From the cell containing the given text, extract its center point as [X, Y] coordinate. 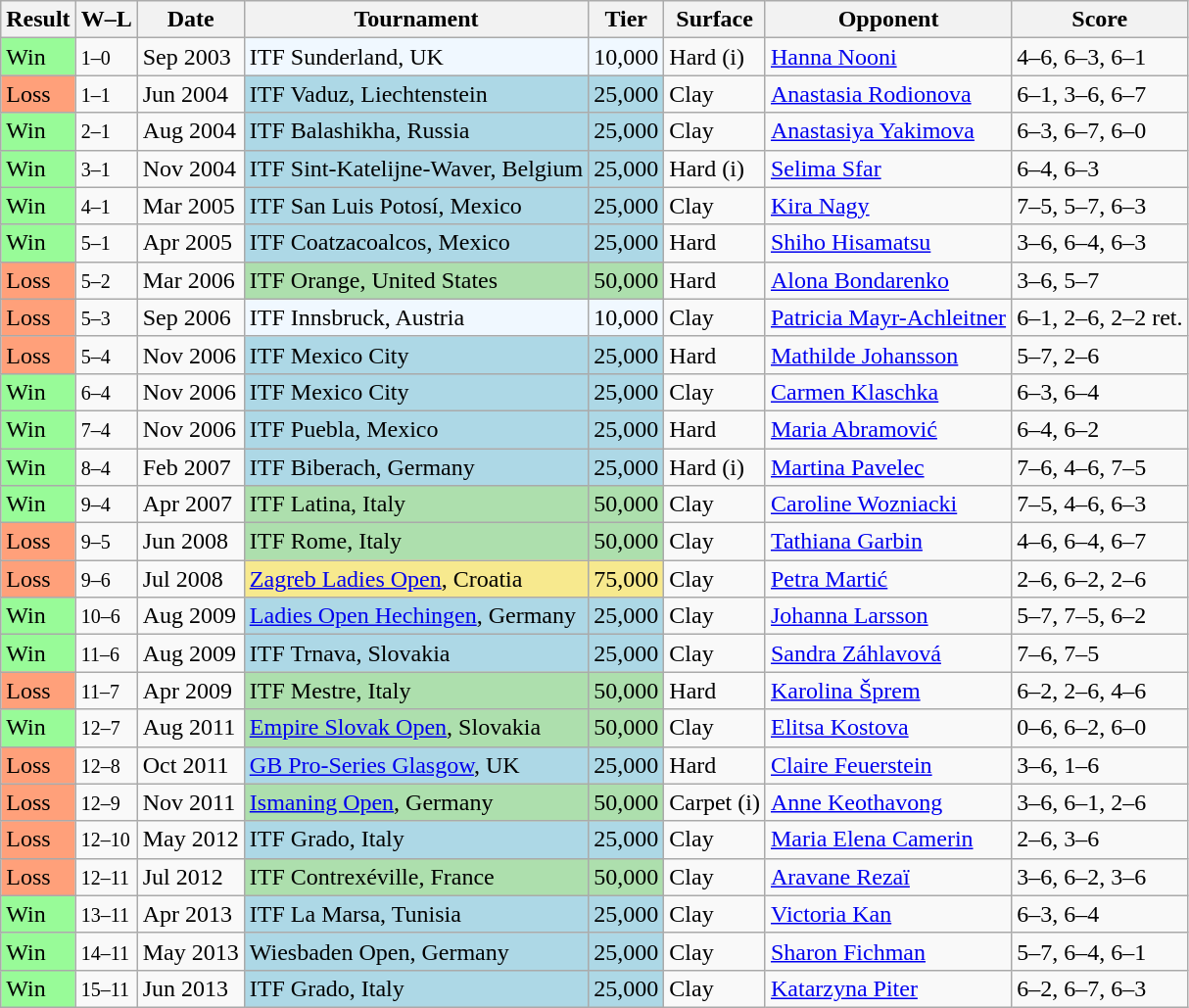
Ladies Open Hechingen, Germany [415, 616]
Date [190, 20]
75,000 [627, 579]
5–7, 2–6 [1100, 355]
Wiesbaden Open, Germany [415, 951]
5–2 [106, 280]
Katarzyna Piter [887, 988]
4–6, 6–3, 6–1 [1100, 57]
Jun 2004 [190, 94]
Maria Abramović [887, 429]
ITF Sint-Katelijne-Waver, Belgium [415, 168]
3–1 [106, 168]
Surface [715, 20]
Sandra Záhlavová [887, 653]
Carmen Klaschka [887, 392]
5–4 [106, 355]
5–7, 6–4, 6–1 [1100, 951]
Anne Keothavong [887, 802]
12–10 [106, 840]
11–7 [106, 691]
Selima Sfar [887, 168]
GB Pro-Series Glasgow, UK [415, 765]
Maria Elena Camerin [887, 840]
Patricia Mayr-Achleitner [887, 317]
Mar 2006 [190, 280]
ITF Contrexéville, France [415, 877]
Mathilde Johansson [887, 355]
7–6, 4–6, 7–5 [1100, 467]
ITF Orange, United States [415, 280]
Oct 2011 [190, 765]
ITF Puebla, Mexico [415, 429]
ITF Latina, Italy [415, 504]
Petra Martić [887, 579]
4–1 [106, 206]
6–1, 2–6, 2–2 ret. [1100, 317]
7–5, 5–7, 6–3 [1100, 206]
Apr 2013 [190, 914]
Tier [627, 20]
Score [1100, 20]
ITF Balashikha, Russia [415, 131]
Shiho Hisamatsu [887, 243]
Hanna Nooni [887, 57]
12–11 [106, 877]
Kira Nagy [887, 206]
5–1 [106, 243]
6–4, 6–2 [1100, 429]
Victoria Kan [887, 914]
6–3, 6–7, 6–0 [1100, 131]
5–7, 7–5, 6–2 [1100, 616]
12–7 [106, 728]
Result [38, 20]
Jul 2008 [190, 579]
Johanna Larsson [887, 616]
12–8 [106, 765]
6–4, 6–3 [1100, 168]
3–6, 6–2, 3–6 [1100, 877]
Zagreb Ladies Open, Croatia [415, 579]
ITF La Marsa, Tunisia [415, 914]
Apr 2005 [190, 243]
7–5, 4–6, 6–3 [1100, 504]
12–9 [106, 802]
Claire Feuerstein [887, 765]
Jun 2013 [190, 988]
2–6, 3–6 [1100, 840]
Martina Pavelec [887, 467]
1–0 [106, 57]
13–11 [106, 914]
Caroline Wozniacki [887, 504]
11–6 [106, 653]
3–6, 6–1, 2–6 [1100, 802]
1–1 [106, 94]
6–1, 3–6, 6–7 [1100, 94]
Sep 2003 [190, 57]
0–6, 6–2, 6–0 [1100, 728]
6–2, 2–6, 4–6 [1100, 691]
Ismaning Open, Germany [415, 802]
May 2013 [190, 951]
3–6, 5–7 [1100, 280]
ITF Vaduz, Liechtenstein [415, 94]
Opponent [887, 20]
7–6, 7–5 [1100, 653]
ITF Trnava, Slovakia [415, 653]
Elitsa Kostova [887, 728]
Mar 2005 [190, 206]
15–11 [106, 988]
10–6 [106, 616]
ITF Coatzacoalcos, Mexico [415, 243]
May 2012 [190, 840]
Aug 2011 [190, 728]
Feb 2007 [190, 467]
Aravane Rezaï [887, 877]
6–2, 6–7, 6–3 [1100, 988]
Jun 2008 [190, 542]
ITF Rome, Italy [415, 542]
Sep 2006 [190, 317]
Tathiana Garbin [887, 542]
Aug 2004 [190, 131]
Jul 2012 [190, 877]
Anastasiya Yakimova [887, 131]
W–L [106, 20]
3–6, 6–4, 6–3 [1100, 243]
ITF Mestre, Italy [415, 691]
9–4 [106, 504]
Karolina Šprem [887, 691]
14–11 [106, 951]
Carpet (i) [715, 802]
9–6 [106, 579]
ITF Biberach, Germany [415, 467]
9–5 [106, 542]
2–6, 6–2, 2–6 [1100, 579]
Sharon Fichman [887, 951]
6–4 [106, 392]
3–6, 1–6 [1100, 765]
Apr 2009 [190, 691]
8–4 [106, 467]
4–6, 6–4, 6–7 [1100, 542]
7–4 [106, 429]
Anastasia Rodionova [887, 94]
ITF Sunderland, UK [415, 57]
Tournament [415, 20]
2–1 [106, 131]
ITF San Luis Potosí, Mexico [415, 206]
Alona Bondarenko [887, 280]
Nov 2004 [190, 168]
5–3 [106, 317]
Empire Slovak Open, Slovakia [415, 728]
ITF Innsbruck, Austria [415, 317]
Nov 2011 [190, 802]
Apr 2007 [190, 504]
